Determine the [X, Y] coordinate at the center of the cell enclosing the given text.  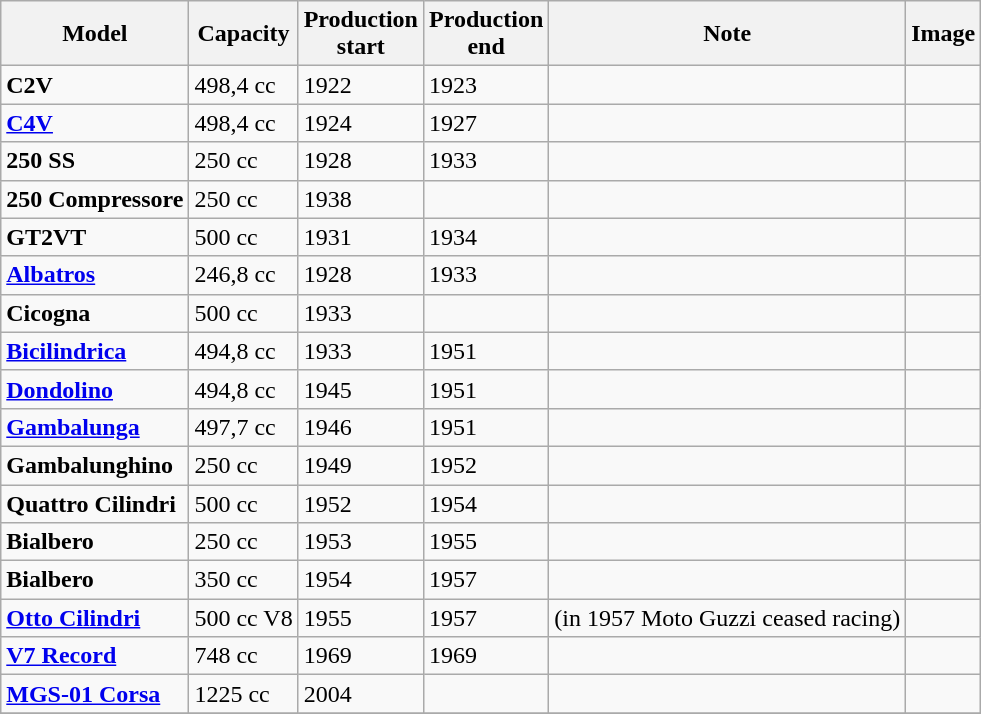
1953 [360, 542]
748 cc [244, 656]
1931 [360, 237]
1922 [360, 85]
Albatros [95, 275]
GT2VT [95, 237]
Image [944, 34]
1927 [486, 123]
V7 Record [95, 656]
Capacity [244, 34]
Productionstart [360, 34]
497,7 cc [244, 427]
C4V [95, 123]
Quattro Cilindri [95, 503]
(in 1957 Moto Guzzi ceased racing) [728, 618]
1945 [360, 389]
C2V [95, 85]
2004 [360, 694]
1225 cc [244, 694]
1924 [360, 123]
Otto Cilindri [95, 618]
Dondolino [95, 389]
1923 [486, 85]
Cicogna [95, 313]
Gambalunghino [95, 465]
Bicilindrica [95, 351]
246,8 cc [244, 275]
Gambalunga [95, 427]
250 SS [95, 161]
1934 [486, 237]
Productionend [486, 34]
MGS-01 Corsa [95, 694]
1938 [360, 199]
350 cc [244, 580]
1946 [360, 427]
Model [95, 34]
1949 [360, 465]
500 cc V8 [244, 618]
250 Compressore [95, 199]
Note [728, 34]
